Search for the cell housing the specified text and yield its (x, y) center coordinate. 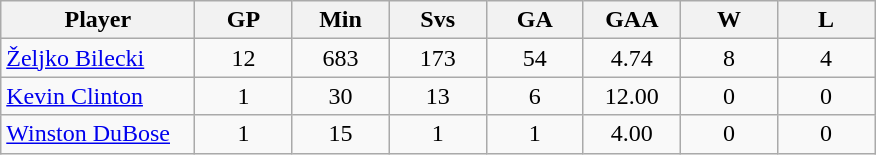
4 (826, 58)
173 (438, 58)
6 (534, 96)
GA (534, 20)
13 (438, 96)
GAA (632, 20)
L (826, 20)
Player (98, 20)
Željko Bilecki (98, 58)
15 (340, 134)
W (728, 20)
4.74 (632, 58)
8 (728, 58)
Min (340, 20)
GP (244, 20)
Winston DuBose (98, 134)
12.00 (632, 96)
Kevin Clinton (98, 96)
54 (534, 58)
30 (340, 96)
Svs (438, 20)
12 (244, 58)
4.00 (632, 134)
683 (340, 58)
